Identify which cell holds the provided text, then report its (x, y) central coordinate. 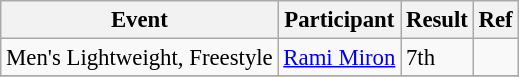
7th (438, 58)
Result (438, 20)
Event (140, 20)
Rami Miron (340, 58)
Participant (340, 20)
Ref (496, 20)
Men's Lightweight, Freestyle (140, 58)
